Scan for the cell matching the given text and deliver its [x, y] coordinate at center. 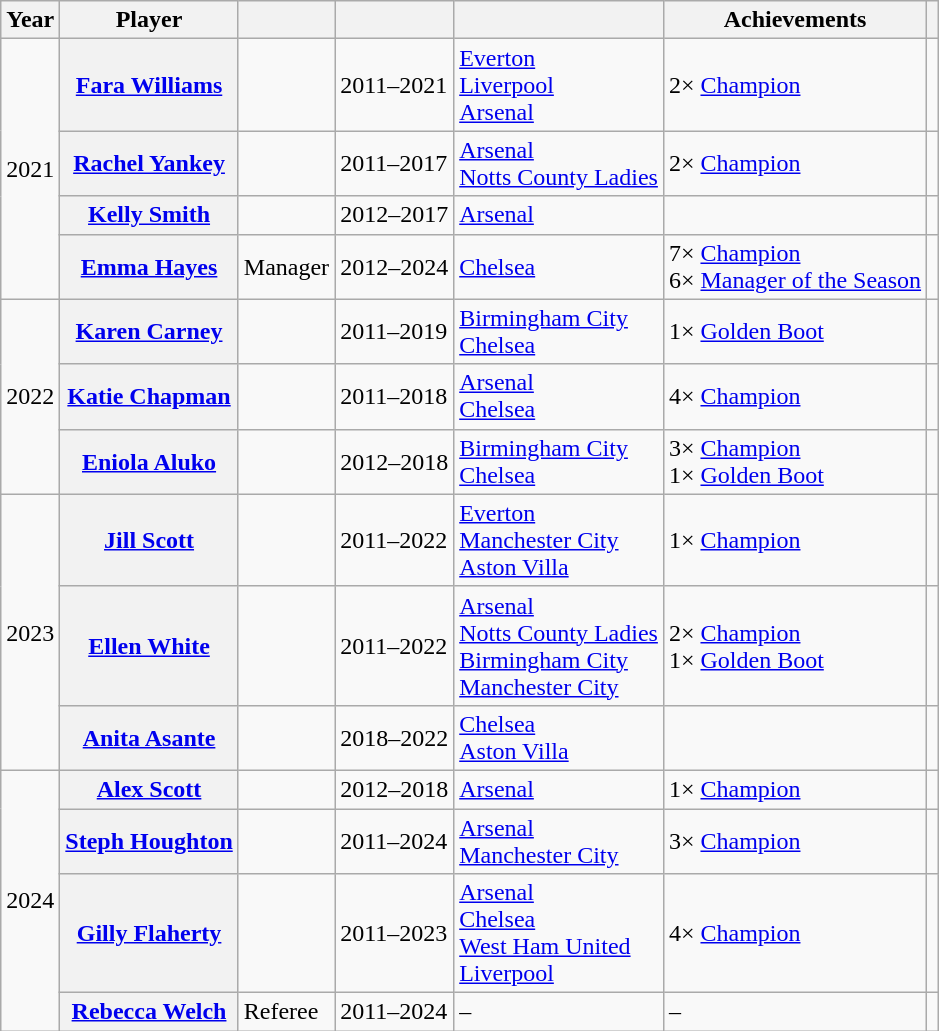
Jill Scott [149, 540]
2024 [30, 900]
ArsenalChelseaWest Ham UnitedLiverpool [559, 934]
Gilly Flaherty [149, 934]
Anita Asante [149, 738]
Achievements [794, 20]
2012–2024 [394, 266]
Rebecca Welch [149, 1012]
Year [30, 20]
2011–2019 [394, 332]
Chelsea [559, 266]
Ellen White [149, 646]
2023 [30, 632]
Eniola Aluko [149, 462]
2011–2018 [394, 396]
1× Golden Boot [794, 332]
2011–2023 [394, 934]
2012–2017 [394, 215]
Karen Carney [149, 332]
3× Champion [794, 840]
3× Champion1× Golden Boot [794, 462]
ArsenalNotts County LadiesBirmingham CityManchester City [559, 646]
Alex Scott [149, 789]
EvertonManchester CityAston Villa [559, 540]
2× Champion1× Golden Boot [794, 646]
ArsenalChelsea [559, 396]
2011–2021 [394, 85]
Emma Hayes [149, 266]
ChelseaAston Villa [559, 738]
Steph Houghton [149, 840]
2021 [30, 169]
7× Champion6× Manager of the Season [794, 266]
Manager [286, 266]
2022 [30, 396]
ArsenalNotts County Ladies [559, 164]
Referee [286, 1012]
Player [149, 20]
Katie Chapman [149, 396]
ArsenalManchester City [559, 840]
2011–2017 [394, 164]
Kelly Smith [149, 215]
Rachel Yankey [149, 164]
EvertonLiverpoolArsenal [559, 85]
Fara Williams [149, 85]
2018–2022 [394, 738]
